For the text-containing cell, return its midpoint in (X, Y) coordinate format. 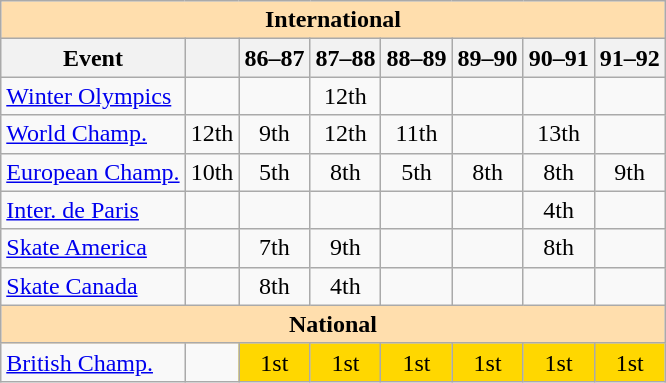
Winter Olympics (93, 96)
10th (212, 172)
89–90 (488, 58)
87–88 (346, 58)
90–91 (558, 58)
Event (93, 58)
91–92 (630, 58)
World Champ. (93, 134)
Skate America (93, 248)
European Champ. (93, 172)
National (333, 324)
British Champ. (93, 362)
7th (274, 248)
Skate Canada (93, 286)
Inter. de Paris (93, 210)
11th (416, 134)
13th (558, 134)
International (333, 20)
86–87 (274, 58)
88–89 (416, 58)
